Return [X, Y] of the center of cell containing provided text 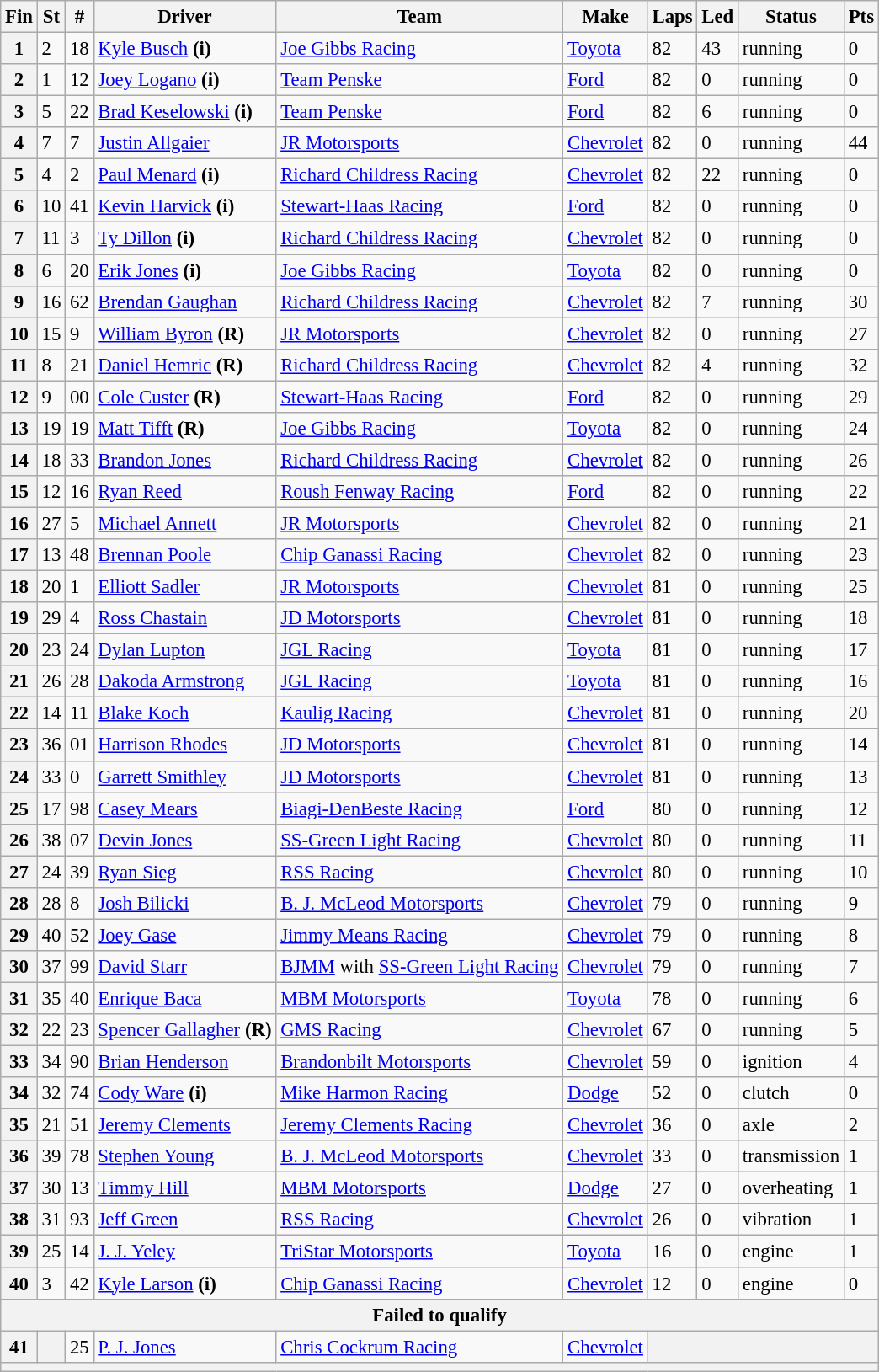
Led [717, 17]
Daniel Hemric (R) [185, 365]
Brendan Gaughan [185, 302]
99 [79, 967]
Ryan Reed [185, 492]
clutch [791, 1093]
Justin Allgaier [185, 143]
98 [79, 809]
Ross Chastain [185, 618]
Mike Harmon Racing [419, 1093]
Blake Koch [185, 713]
Brennan Poole [185, 555]
axle [791, 1125]
Kyle Larson (i) [185, 1284]
Make [605, 17]
43 [717, 49]
Status [791, 17]
Roush Fenway Racing [419, 492]
51 [79, 1125]
Kyle Busch (i) [185, 49]
vibration [791, 1220]
Paul Menard (i) [185, 175]
Driver [185, 17]
01 [79, 745]
ignition [791, 1062]
42 [79, 1284]
Dylan Lupton [185, 650]
overheating [791, 1188]
Chris Cockrum Racing [419, 1347]
Dakoda Armstrong [185, 681]
St [51, 17]
Fin [19, 17]
Jimmy Means Racing [419, 935]
00 [79, 397]
59 [672, 1062]
David Starr [185, 967]
Enrique Baca [185, 998]
TriStar Motorsports [419, 1252]
07 [79, 840]
Joey Logano (i) [185, 80]
Pts [860, 17]
62 [79, 302]
SS-Green Light Racing [419, 840]
Josh Bilicki [185, 904]
93 [79, 1220]
Brandon Jones [185, 460]
48 [79, 555]
Cody Ware (i) [185, 1093]
Kaulig Racing [419, 713]
Laps [672, 17]
Jeff Green [185, 1220]
Stephen Young [185, 1156]
Michael Annett [185, 523]
Devin Jones [185, 840]
GMS Racing [419, 1030]
Matt Tifft (R) [185, 429]
William Byron (R) [185, 334]
90 [79, 1062]
P. J. Jones [185, 1347]
Harrison Rhodes [185, 745]
Brandonbilt Motorsports [419, 1062]
Brian Henderson [185, 1062]
44 [860, 143]
Ty Dillon (i) [185, 238]
Spencer Gallagher (R) [185, 1030]
BJMM with SS-Green Light Racing [419, 967]
Timmy Hill [185, 1188]
74 [79, 1093]
transmission [791, 1156]
Brad Keselowski (i) [185, 112]
Jeremy Clements Racing [419, 1125]
Team [419, 17]
67 [672, 1030]
Jeremy Clements [185, 1125]
Biagi-DenBeste Racing [419, 809]
Cole Custer (R) [185, 397]
Kevin Harvick (i) [185, 206]
Garrett Smithley [185, 777]
# [79, 17]
Failed to qualify [439, 1315]
Erik Jones (i) [185, 270]
Casey Mears [185, 809]
Ryan Sieg [185, 872]
J. J. Yeley [185, 1252]
Elliott Sadler [185, 587]
Joey Gase [185, 935]
